Identify which cell holds the provided text, then report its (x, y) central coordinate. 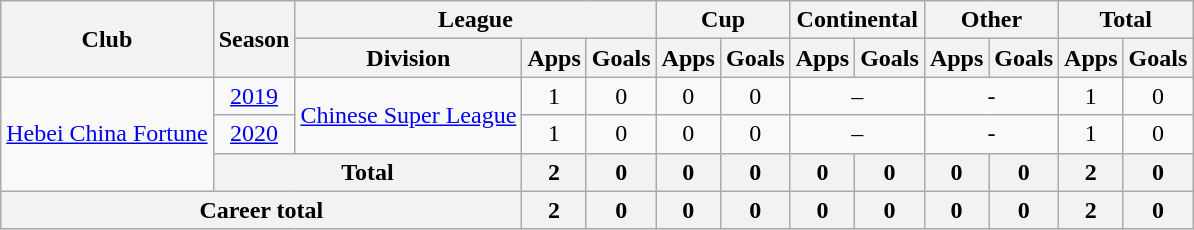
Chinese Super League (408, 115)
Continental (857, 20)
Division (408, 58)
2020 (254, 134)
League (476, 20)
2019 (254, 96)
Hebei China Fortune (107, 134)
Season (254, 39)
Club (107, 39)
Career total (262, 210)
Cup (723, 20)
Other (991, 20)
